Determine the [x, y] coordinate at the center of the cell enclosing the given text.  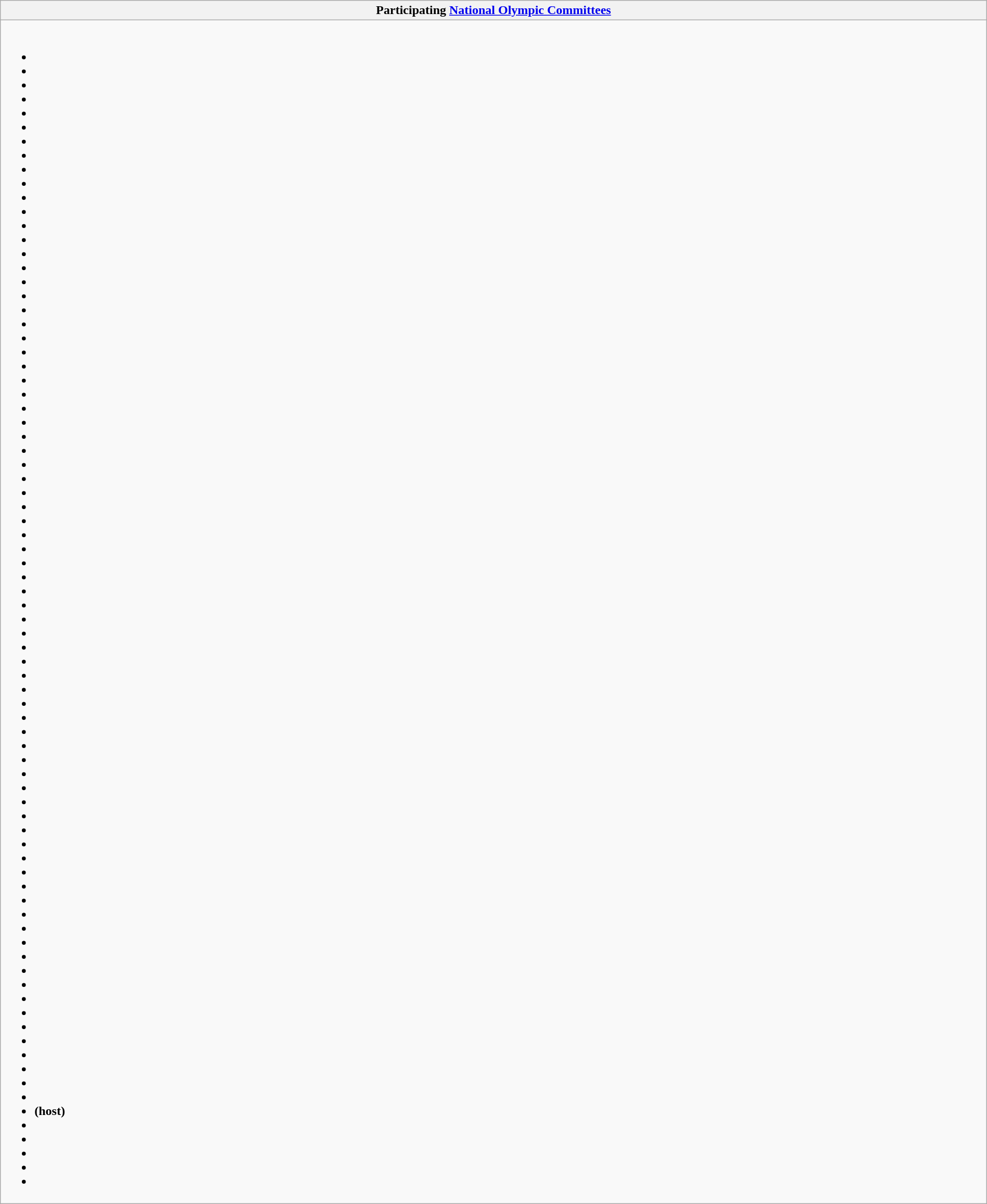
(host) [493, 612]
Participating National Olympic Committees [493, 10]
